Output the (X, Y) coordinate of the center of the cell containing the given text.  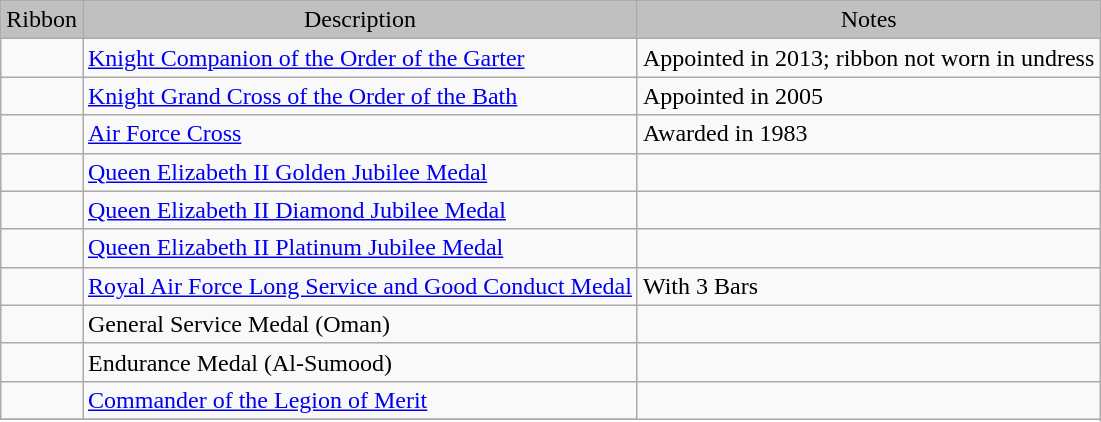
Queen Elizabeth II Golden Jubilee Medal (360, 172)
Appointed in 2013; ribbon not worn in undress (868, 58)
Commander of the Legion of Merit (360, 400)
Description (360, 20)
Knight Companion of the Order of the Garter (360, 58)
With 3 Bars (868, 286)
Queen Elizabeth II Platinum Jubilee Medal (360, 248)
Queen Elizabeth II Diamond Jubilee Medal (360, 210)
Endurance Medal (Al-Sumood) (360, 362)
Awarded in 1983 (868, 134)
Appointed in 2005 (868, 96)
Royal Air Force Long Service and Good Conduct Medal (360, 286)
Knight Grand Cross of the Order of the Bath (360, 96)
Ribbon (42, 20)
General Service Medal (Oman) (360, 324)
Air Force Cross (360, 134)
Notes (868, 20)
